For the text-containing cell, return its midpoint in (x, y) coordinate format. 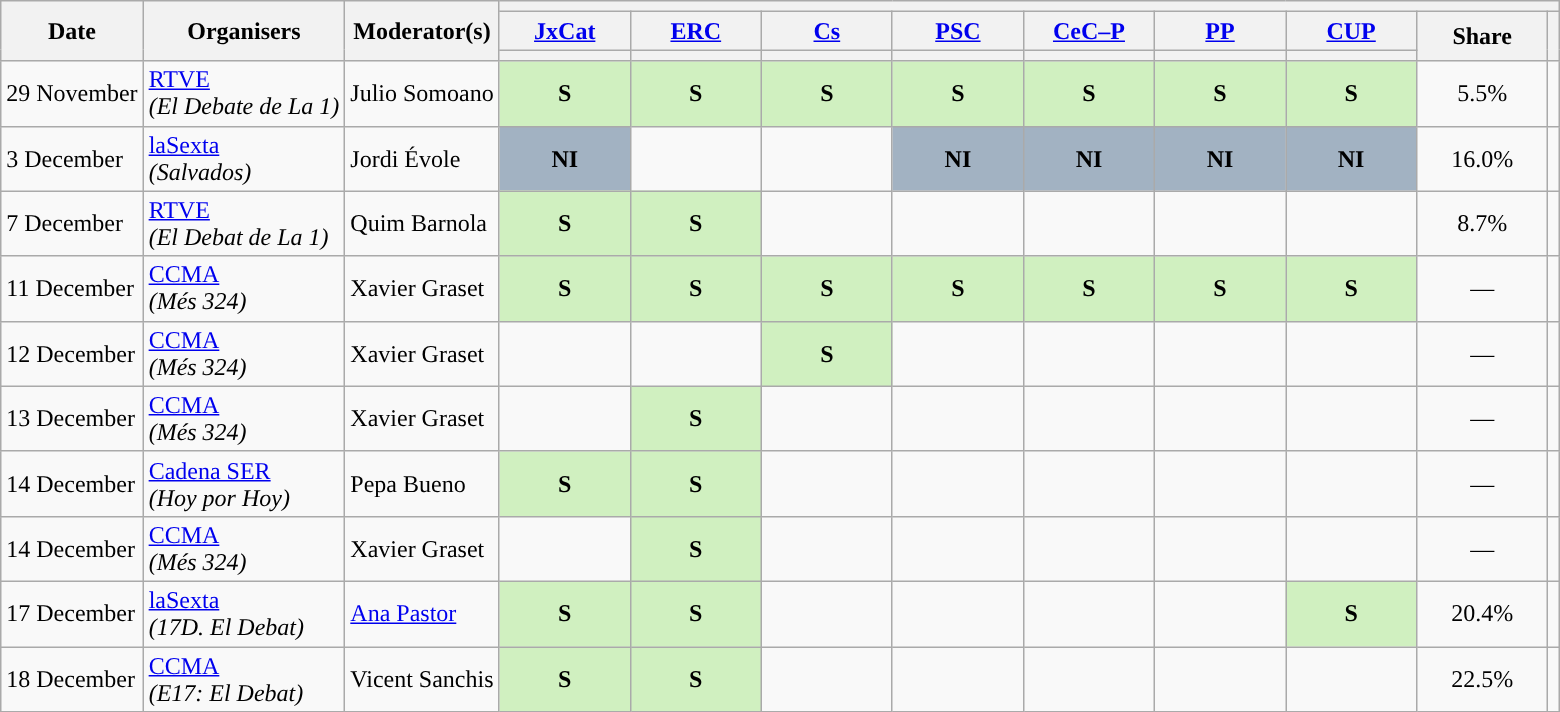
ERC (696, 31)
12 December (72, 354)
Share (1482, 36)
laSexta(Salvados) (244, 158)
Vicent Sanchis (422, 678)
11 December (72, 288)
17 December (72, 614)
PP (1220, 31)
CeC–P (1088, 31)
Pepa Bueno (422, 484)
22.5% (1482, 678)
8.7% (1482, 224)
Quim Barnola (422, 224)
Cadena SER(Hoy por Hoy) (244, 484)
Julio Somoano (422, 94)
29 November (72, 94)
18 December (72, 678)
Jordi Évole (422, 158)
Cs (826, 31)
Organisers (244, 31)
5.5% (1482, 94)
RTVE(El Debat de La 1) (244, 224)
CCMA(E17: El Debat) (244, 678)
laSexta(17D. El Debat) (244, 614)
Date (72, 31)
JxCat (564, 31)
Ana Pastor (422, 614)
16.0% (1482, 158)
7 December (72, 224)
13 December (72, 418)
3 December (72, 158)
PSC (958, 31)
RTVE(El Debate de La 1) (244, 94)
CUP (1352, 31)
20.4% (1482, 614)
Moderator(s) (422, 31)
